Detect which cell encompasses the target text, then output its [x, y] center coordinate. 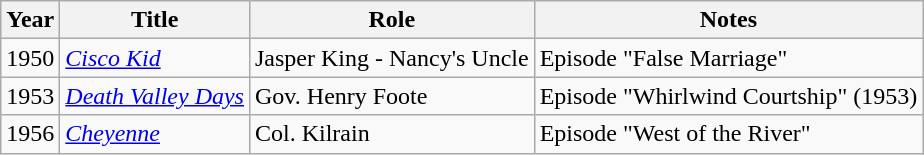
Episode "Whirlwind Courtship" (1953) [728, 96]
Gov. Henry Foote [392, 96]
Death Valley Days [155, 96]
Col. Kilrain [392, 134]
Role [392, 20]
Cisco Kid [155, 58]
1950 [30, 58]
Episode "West of the River" [728, 134]
1956 [30, 134]
1953 [30, 96]
Notes [728, 20]
Episode "False Marriage" [728, 58]
Title [155, 20]
Year [30, 20]
Cheyenne [155, 134]
Jasper King - Nancy's Uncle [392, 58]
